Find where the given text appears and provide that cell's center as (x, y) coordinate. 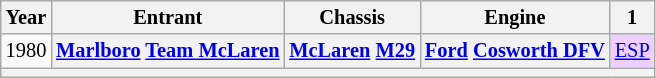
Year (26, 17)
Chassis (352, 17)
Engine (515, 17)
Entrant (168, 17)
1 (632, 17)
1980 (26, 51)
Ford Cosworth DFV (515, 51)
McLaren M29 (352, 51)
ESP (632, 51)
Marlboro Team McLaren (168, 51)
